Return [x, y] of the center of cell containing provided text 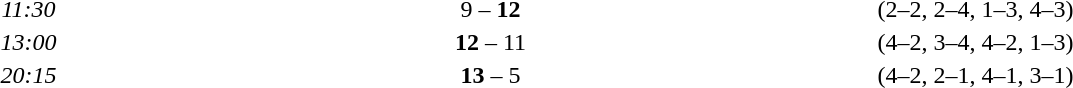
12 – 11 [490, 42]
